Determine the [x, y] coordinate at the center of the cell enclosing the given text.  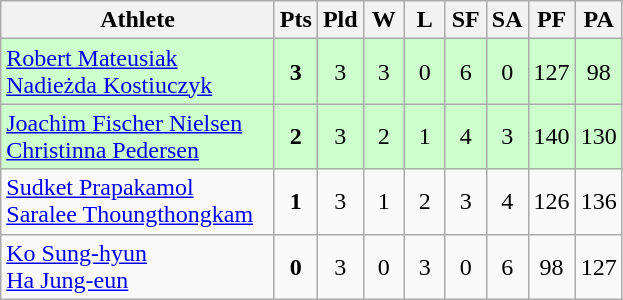
140 [552, 136]
W [384, 20]
SA [507, 20]
126 [552, 202]
SF [466, 20]
Joachim Fischer Nielsen Christinna Pedersen [138, 136]
136 [598, 202]
130 [598, 136]
Athlete [138, 20]
PF [552, 20]
Ko Sung-hyun Ha Jung-eun [138, 266]
Robert Mateusiak Nadieżda Kostiuczyk [138, 72]
Sudket Prapakamol Saralee Thoungthongkam [138, 202]
L [424, 20]
PA [598, 20]
Pld [340, 20]
Pts [296, 20]
